Scan for the cell matching the given text and deliver its (X, Y) coordinate at center. 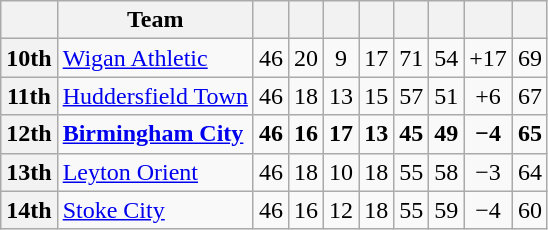
69 (530, 58)
11th (29, 96)
59 (446, 210)
Leyton Orient (155, 172)
65 (530, 134)
13th (29, 172)
71 (412, 58)
64 (530, 172)
+6 (488, 96)
54 (446, 58)
Stoke City (155, 210)
+17 (488, 58)
12 (342, 210)
10th (29, 58)
67 (530, 96)
14th (29, 210)
51 (446, 96)
Wigan Athletic (155, 58)
49 (446, 134)
60 (530, 210)
Team (155, 20)
9 (342, 58)
Huddersfield Town (155, 96)
15 (376, 96)
45 (412, 134)
Birmingham City (155, 134)
57 (412, 96)
−3 (488, 172)
10 (342, 172)
12th (29, 134)
20 (306, 58)
58 (446, 172)
